Find where the given text appears and provide that cell's center as [X, Y] coordinate. 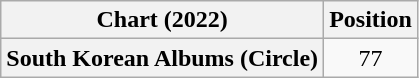
77 [371, 58]
Chart (2022) [162, 20]
Position [371, 20]
South Korean Albums (Circle) [162, 58]
